Determine the (x, y) coordinate at the center of the cell enclosing the given text.  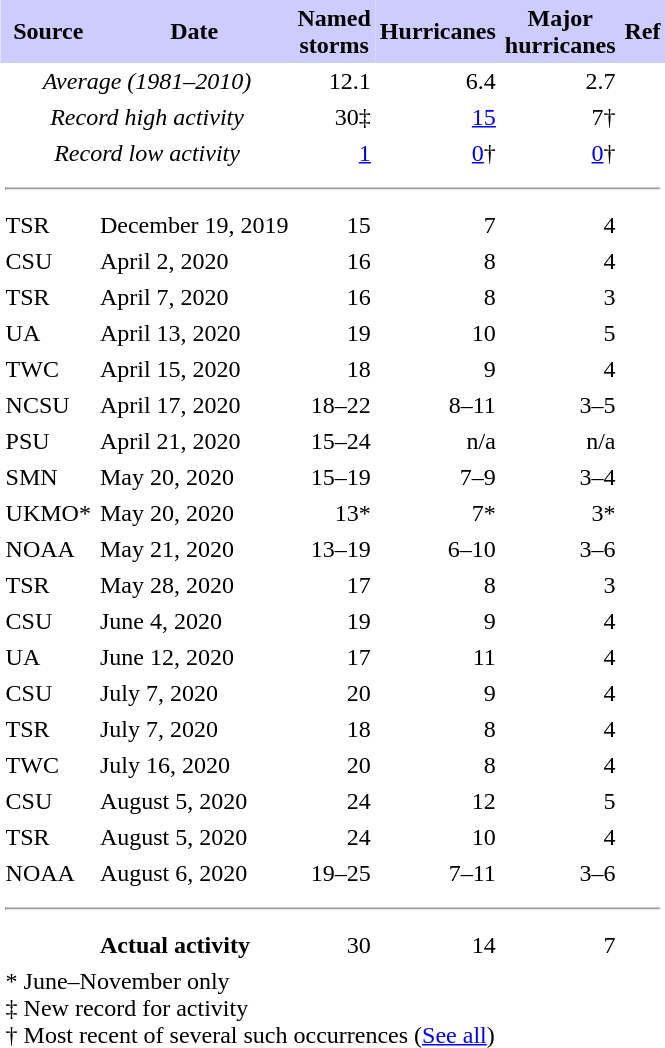
Record low activity (147, 153)
30 (334, 945)
15–24 (334, 441)
13* (334, 513)
Date (194, 32)
12.1 (334, 81)
May 21, 2020 (194, 549)
7† (560, 117)
7–9 (438, 477)
NCSU (48, 405)
Hurricanes (438, 32)
UKMO* (48, 513)
April 7, 2020 (194, 297)
December 19, 2019 (194, 225)
11 (438, 657)
7* (438, 513)
April 21, 2020 (194, 441)
13–19 (334, 549)
May 28, 2020 (194, 585)
Record high activity (147, 117)
Majorhurricanes (560, 32)
April 17, 2020 (194, 405)
1 (334, 153)
Namedstorms (334, 32)
3* (560, 513)
3–5 (560, 405)
April 15, 2020 (194, 369)
SMN (48, 477)
2.7 (560, 81)
July 16, 2020 (194, 765)
June 4, 2020 (194, 621)
Source (48, 32)
3–4 (560, 477)
April 13, 2020 (194, 333)
15–19 (334, 477)
Actual activity (194, 945)
18–22 (334, 405)
14 (438, 945)
8–11 (438, 405)
6.4 (438, 81)
19–25 (334, 873)
7–11 (438, 873)
Average (1981–2010) (147, 81)
PSU (48, 441)
6–10 (438, 549)
Ref (642, 32)
June 12, 2020 (194, 657)
April 2, 2020 (194, 261)
30‡ (334, 117)
August 6, 2020 (194, 873)
12 (438, 801)
